Provide the [x, y] coordinate of the cell's center where the given text is located.  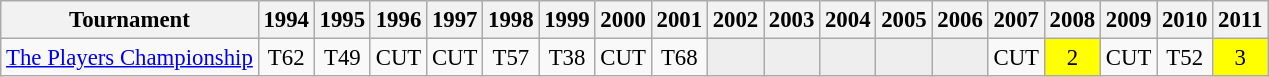
2004 [848, 20]
2007 [1016, 20]
T62 [286, 58]
1998 [511, 20]
The Players Championship [130, 58]
2002 [735, 20]
2005 [904, 20]
1999 [567, 20]
2 [1072, 58]
1996 [398, 20]
1995 [342, 20]
T38 [567, 58]
1994 [286, 20]
2008 [1072, 20]
T49 [342, 58]
1997 [455, 20]
T52 [1185, 58]
2001 [679, 20]
2011 [1240, 20]
T68 [679, 58]
3 [1240, 58]
2003 [792, 20]
Tournament [130, 20]
2009 [1128, 20]
2006 [960, 20]
2010 [1185, 20]
2000 [623, 20]
T57 [511, 58]
